Determine the (x, y) coordinate at the center of the cell enclosing the given text.  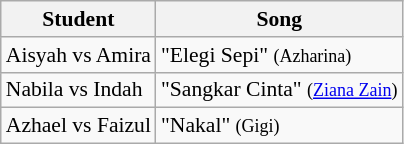
Song (280, 19)
"Sangkar Cinta" (Ziana Zain) (280, 90)
Nabila vs Indah (78, 90)
"Nakal" (Gigi) (280, 126)
Student (78, 19)
Azhael vs Faizul (78, 126)
"Elegi Sepi" (Azharina) (280, 55)
Aisyah vs Amira (78, 55)
